Extract the [x, y] coordinate from the center of the cell holding the provided text.  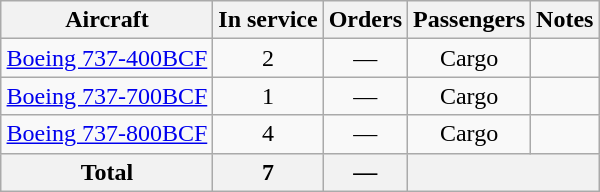
7 [268, 172]
Boeing 737-700BCF [107, 96]
Orders [365, 20]
4 [268, 134]
Passengers [470, 20]
1 [268, 96]
2 [268, 58]
Aircraft [107, 20]
Boeing 737-400BCF [107, 58]
In service [268, 20]
Notes [565, 20]
Total [107, 172]
Boeing 737-800BCF [107, 134]
